Find where the given text appears and provide that cell's center as (X, Y) coordinate. 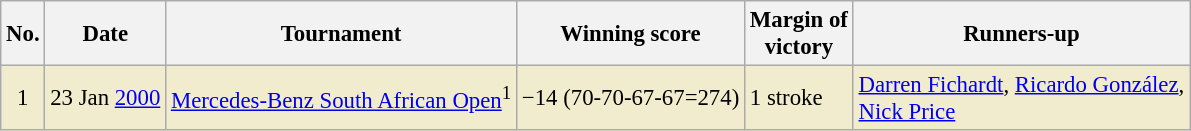
Margin ofvictory (800, 34)
−14 (70-70-67-67=274) (631, 98)
23 Jan 2000 (106, 98)
No. (23, 34)
1 stroke (800, 98)
Mercedes-Benz South African Open1 (342, 98)
Date (106, 34)
Runners-up (1021, 34)
Darren Fichardt, Ricardo González, Nick Price (1021, 98)
Tournament (342, 34)
1 (23, 98)
Winning score (631, 34)
